Output the (x, y) coordinate of the center of the cell containing the given text.  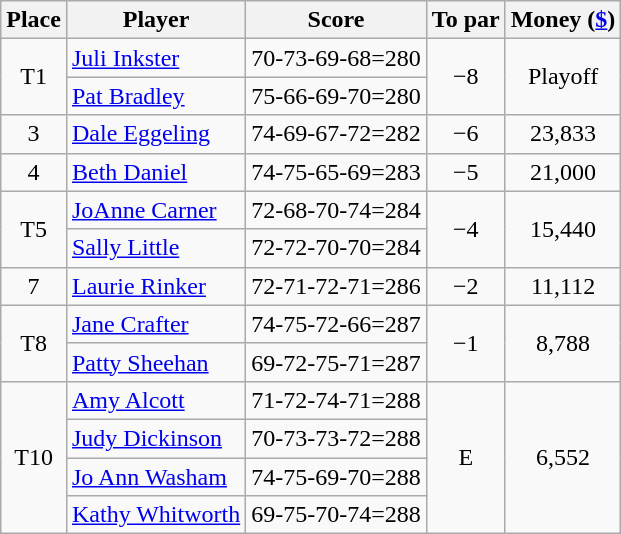
74-69-67-72=282 (336, 134)
T10 (34, 457)
72-72-70-70=284 (336, 248)
Beth Daniel (156, 172)
Judy Dickinson (156, 438)
69-72-75-71=287 (336, 362)
71-72-74-71=288 (336, 400)
75-66-69-70=280 (336, 96)
11,112 (563, 286)
Place (34, 20)
T8 (34, 343)
3 (34, 134)
−1 (466, 343)
To par (466, 20)
Juli Inkster (156, 58)
Pat Bradley (156, 96)
72-68-70-74=284 (336, 210)
Amy Alcott (156, 400)
23,833 (563, 134)
Dale Eggeling (156, 134)
Kathy Whitworth (156, 515)
−2 (466, 286)
70-73-69-68=280 (336, 58)
7 (34, 286)
4 (34, 172)
69-75-70-74=288 (336, 515)
70-73-73-72=288 (336, 438)
Jane Crafter (156, 324)
21,000 (563, 172)
74-75-69-70=288 (336, 477)
−5 (466, 172)
Playoff (563, 77)
Patty Sheehan (156, 362)
6,552 (563, 457)
E (466, 457)
−6 (466, 134)
Money ($) (563, 20)
72-71-72-71=286 (336, 286)
T5 (34, 229)
Player (156, 20)
8,788 (563, 343)
Sally Little (156, 248)
74-75-72-66=287 (336, 324)
−4 (466, 229)
Laurie Rinker (156, 286)
15,440 (563, 229)
T1 (34, 77)
JoAnne Carner (156, 210)
Score (336, 20)
−8 (466, 77)
Jo Ann Washam (156, 477)
74-75-65-69=283 (336, 172)
